Pinpoint the cell where the given text exists, returning its [x, y] midpoint coordinate. 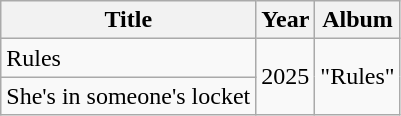
Album [358, 20]
"Rules" [358, 77]
Title [128, 20]
Year [286, 20]
Rules [128, 58]
She's in someone's locket [128, 96]
2025 [286, 77]
